Find where the given text appears and provide that cell's center as [x, y] coordinate. 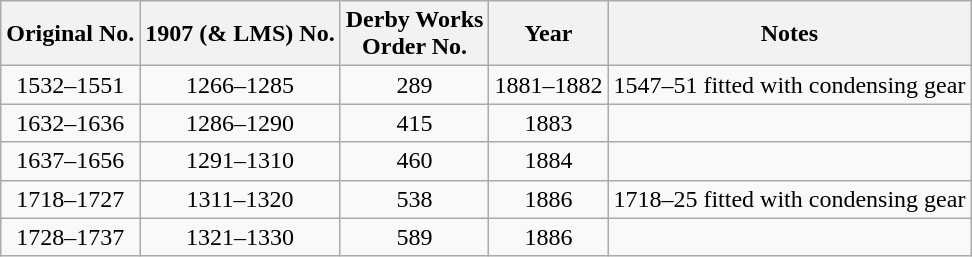
1532–1551 [70, 85]
1266–1285 [240, 85]
1718–25 fitted with condensing gear [790, 199]
Derby WorksOrder No. [414, 34]
1547–51 fitted with condensing gear [790, 85]
1637–1656 [70, 161]
Original No. [70, 34]
1907 (& LMS) No. [240, 34]
1286–1290 [240, 123]
1311–1320 [240, 199]
1883 [548, 123]
Year [548, 34]
1884 [548, 161]
460 [414, 161]
589 [414, 237]
1632–1636 [70, 123]
Notes [790, 34]
1291–1310 [240, 161]
1321–1330 [240, 237]
415 [414, 123]
289 [414, 85]
1728–1737 [70, 237]
538 [414, 199]
1718–1727 [70, 199]
1881–1882 [548, 85]
